Search for the cell housing the specified text and yield its [x, y] center coordinate. 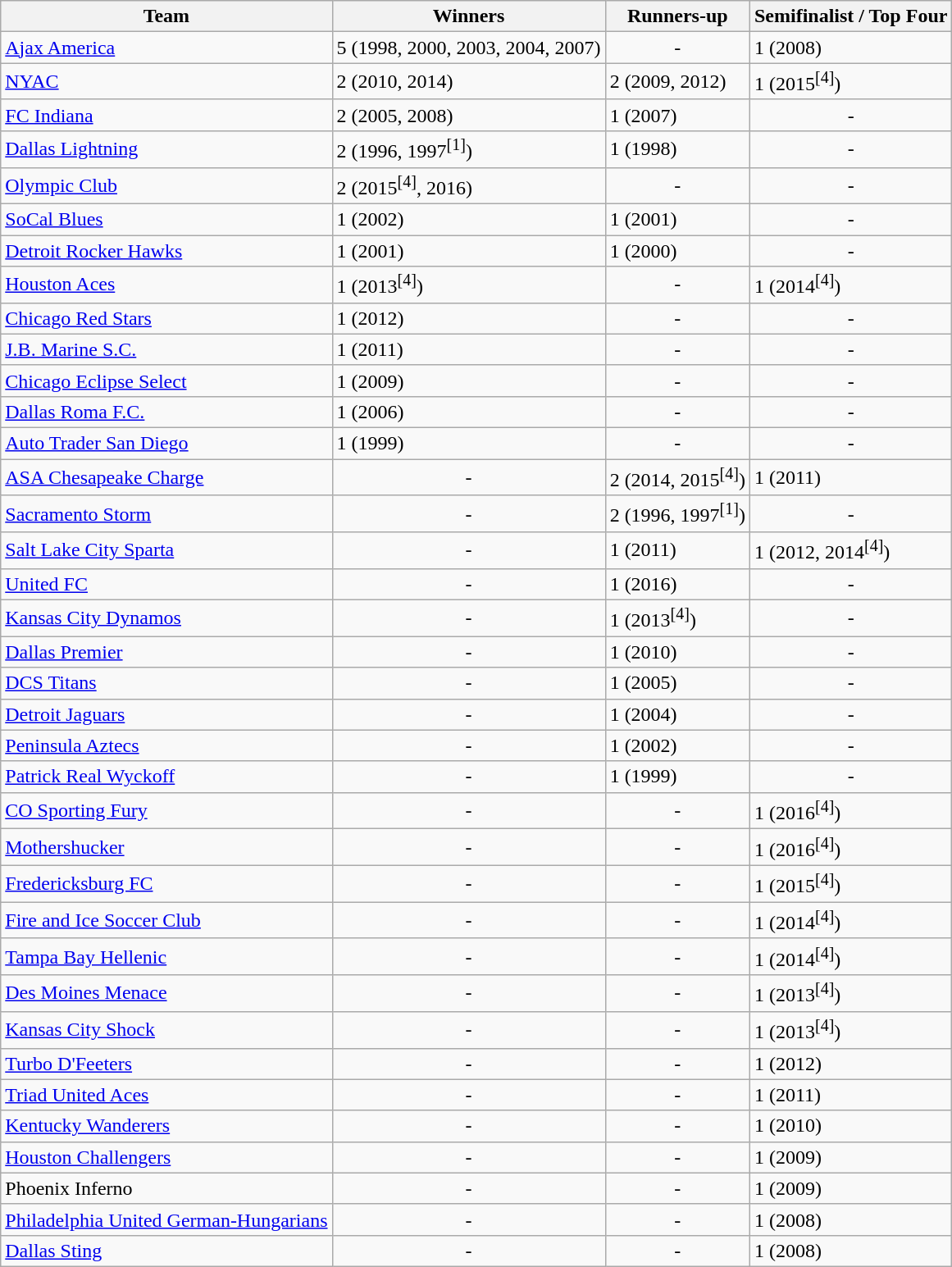
2 (2005, 2008) [469, 115]
CO Sporting Fury [166, 810]
DCS Titans [166, 683]
Salt Lake City Sparta [166, 551]
Auto Trader San Diego [166, 444]
1 (2006) [469, 412]
1 (2005) [677, 683]
Chicago Eclipse Select [166, 381]
Detroit Rocker Hawks [166, 251]
Mothershucker [166, 848]
Philadelphia United German-Hungarians [166, 1219]
Houston Aces [166, 285]
Kentucky Wanderers [166, 1126]
Tampa Bay Hellenic [166, 956]
J.B. Marine S.C. [166, 349]
Patrick Real Wyckoff [166, 777]
Fire and Ice Soccer Club [166, 920]
Ajax America [166, 48]
Dallas Premier [166, 652]
United FC [166, 584]
Triad United Aces [166, 1095]
Kansas City Dynamos [166, 618]
Detroit Jaguars [166, 714]
NYAC [166, 82]
1 (2012, 2014[4]) [850, 551]
Dallas Lightning [166, 149]
Peninsula Aztecs [166, 745]
Sacramento Storm [166, 513]
Runners-up [677, 16]
SoCal Blues [166, 220]
Des Moines Menace [166, 994]
Houston Challengers [166, 1157]
1 (2004) [677, 714]
1 (2016) [677, 584]
Team [166, 16]
5 (1998, 2000, 2003, 2004, 2007) [469, 48]
ASA Chesapeake Charge [166, 477]
1 (1998) [677, 149]
1 (2007) [677, 115]
Phoenix Inferno [166, 1188]
2 (2015[4], 2016) [469, 185]
2 (2010, 2014) [469, 82]
Kansas City Shock [166, 1030]
FC Indiana [166, 115]
Dallas Sting [166, 1251]
Chicago Red Stars [166, 318]
Winners [469, 16]
Turbo D'Feeters [166, 1064]
2 (2014, 2015[4]) [677, 477]
Fredericksburg FC [166, 884]
Dallas Roma F.C. [166, 412]
1 (2000) [677, 251]
Olympic Club [166, 185]
Semifinalist / Top Four [850, 16]
2 (2009, 2012) [677, 82]
